Output the [X, Y] coordinate of the center of the cell containing the given text.  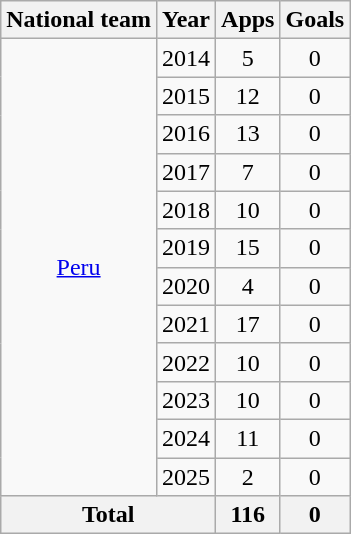
7 [248, 172]
2 [248, 477]
15 [248, 248]
2017 [186, 172]
Goals [315, 20]
5 [248, 58]
2018 [186, 210]
2022 [186, 362]
Total [108, 515]
2024 [186, 438]
Apps [248, 20]
2019 [186, 248]
2015 [186, 96]
Year [186, 20]
2025 [186, 477]
2014 [186, 58]
2021 [186, 324]
11 [248, 438]
4 [248, 286]
2016 [186, 134]
Peru [79, 268]
2020 [186, 286]
12 [248, 96]
116 [248, 515]
National team [79, 20]
2023 [186, 400]
13 [248, 134]
17 [248, 324]
